Detect which cell encompasses the target text, then output its (X, Y) center coordinate. 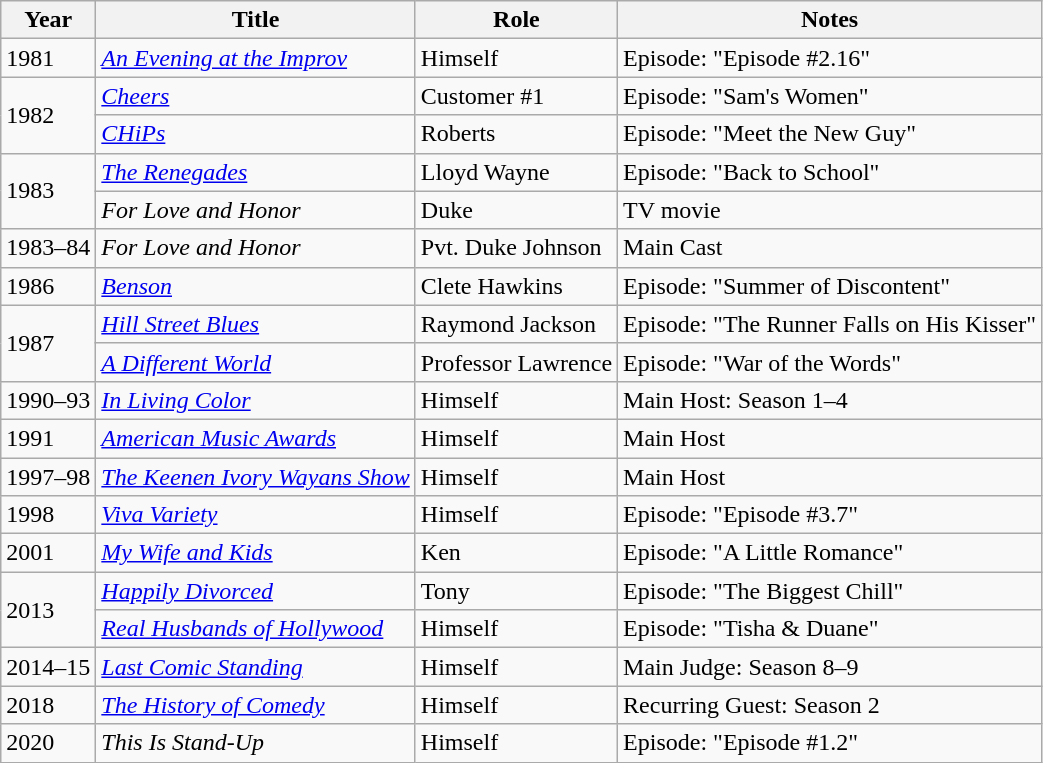
Professor Lawrence (516, 362)
Main Host: Season 1–4 (830, 400)
Episode: "Tisha & Duane" (830, 629)
Episode: "Episode #2.16" (830, 58)
Title (256, 20)
The Renegades (256, 172)
Episode: "Back to School" (830, 172)
1983 (48, 191)
Episode: "Meet the New Guy" (830, 134)
CHiPs (256, 134)
Raymond Jackson (516, 324)
Happily Divorced (256, 591)
Episode: "Episode #3.7" (830, 515)
Recurring Guest: Season 2 (830, 705)
Episode: "A Little Romance" (830, 553)
1991 (48, 438)
1990–93 (48, 400)
1983–84 (48, 248)
In Living Color (256, 400)
1998 (48, 515)
A Different World (256, 362)
Episode: "The Runner Falls on His Kisser" (830, 324)
Pvt. Duke Johnson (516, 248)
1982 (48, 115)
This Is Stand-Up (256, 743)
The Keenen Ivory Wayans Show (256, 477)
An Evening at the Improv (256, 58)
Customer #1 (516, 96)
American Music Awards (256, 438)
Episode: "Episode #1.2" (830, 743)
Last Comic Standing (256, 667)
Benson (256, 286)
Tony (516, 591)
2014–15 (48, 667)
1997–98 (48, 477)
Cheers (256, 96)
Episode: "The Biggest Chill" (830, 591)
Main Cast (830, 248)
2018 (48, 705)
Episode: "War of the Words" (830, 362)
Episode: "Sam's Women" (830, 96)
1986 (48, 286)
Lloyd Wayne (516, 172)
Real Husbands of Hollywood (256, 629)
2001 (48, 553)
1987 (48, 343)
Episode: "Summer of Discontent" (830, 286)
Hill Street Blues (256, 324)
Ken (516, 553)
Notes (830, 20)
Roberts (516, 134)
Duke (516, 210)
Viva Variety (256, 515)
1981 (48, 58)
My Wife and Kids (256, 553)
TV movie (830, 210)
2013 (48, 610)
The History of Comedy (256, 705)
Clete Hawkins (516, 286)
2020 (48, 743)
Role (516, 20)
Year (48, 20)
Main Judge: Season 8–9 (830, 667)
